Search for the cell housing the specified text and yield its [x, y] center coordinate. 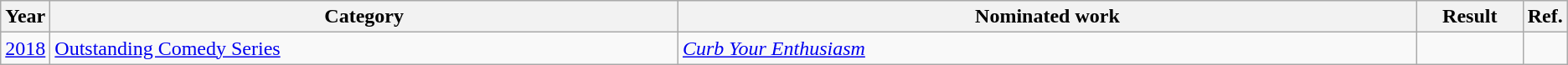
Category [364, 17]
Year [25, 17]
Ref. [1545, 17]
Outstanding Comedy Series [364, 48]
Result [1469, 17]
Curb Your Enthusiasm [1047, 48]
Nominated work [1047, 17]
2018 [25, 48]
